Search for the cell housing the specified text and yield its [x, y] center coordinate. 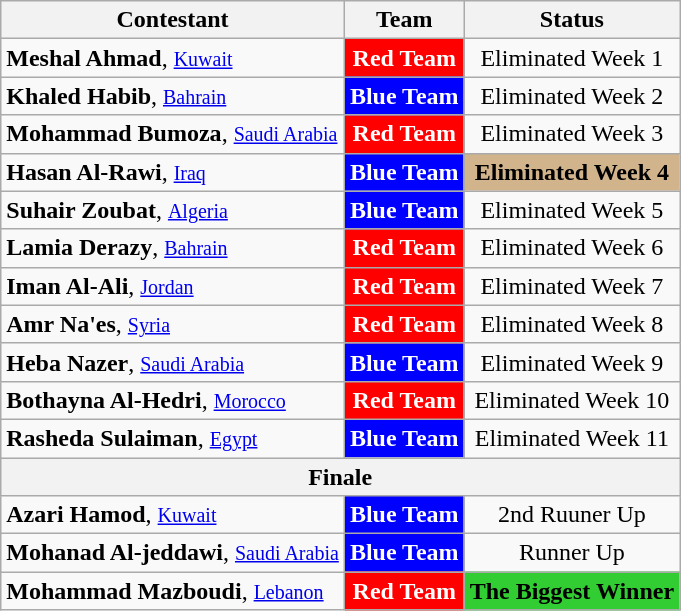
Bothayna Al-Hedri, Morocco [173, 400]
Heba Nazer, Saudi Arabia [173, 362]
Lamia Derazy, Bahrain [173, 248]
Eliminated Week 3 [572, 134]
Suhair Zoubat, Algeria [173, 210]
Khaled Habib, Bahrain [173, 96]
Mohanad Al-jeddawi, Saudi Arabia [173, 553]
Team [404, 20]
Runner Up [572, 553]
Meshal Ahmad, Kuwait [173, 58]
2nd Ruuner Up [572, 515]
Eliminated Week 8 [572, 324]
Azari Hamod, Kuwait [173, 515]
Eliminated Week 9 [572, 362]
Iman Al-Ali, Jordan [173, 286]
Mohammad Bumoza, Saudi Arabia [173, 134]
Amr Na'es, Syria [173, 324]
Eliminated Week 1 [572, 58]
Contestant [173, 20]
Eliminated Week 7 [572, 286]
Rasheda Sulaiman, Egypt [173, 438]
Eliminated Week 6 [572, 248]
Mohammad Mazboudi, Lebanon [173, 591]
Eliminated Week 4 [572, 172]
Eliminated Week 11 [572, 438]
Status [572, 20]
Eliminated Week 10 [572, 400]
Eliminated Week 5 [572, 210]
The Biggest Winner [572, 591]
Finale [340, 477]
Hasan Al-Rawi, Iraq [173, 172]
Eliminated Week 2 [572, 96]
